Capture the cell that displays the provided text and extract its (X, Y) central coordinate. 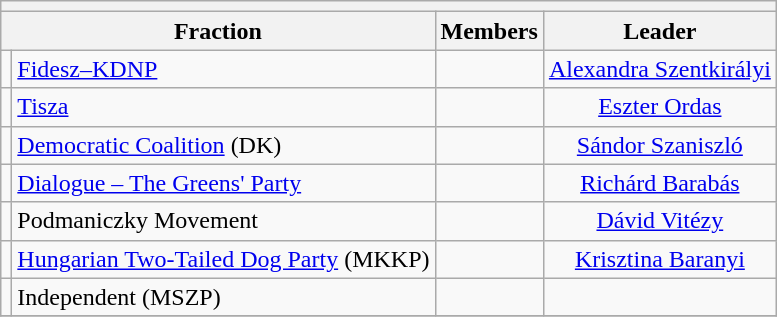
Leader (660, 31)
Krisztina Baranyi (660, 259)
Members (489, 31)
Podmaniczky Movement (224, 221)
Democratic Coalition (DK) (224, 145)
Alexandra Szentkirályi (660, 69)
Fidesz–KDNP (224, 69)
Dávid Vitézy (660, 221)
Fraction (218, 31)
Eszter Ordas (660, 107)
Tisza (224, 107)
Dialogue – The Greens' Party (224, 183)
Sándor Szaniszló (660, 145)
Richárd Barabás (660, 183)
Hungarian Two-Tailed Dog Party (MKKP) (224, 259)
Independent (MSZP) (224, 297)
